Capture the cell that displays the provided text and extract its (X, Y) central coordinate. 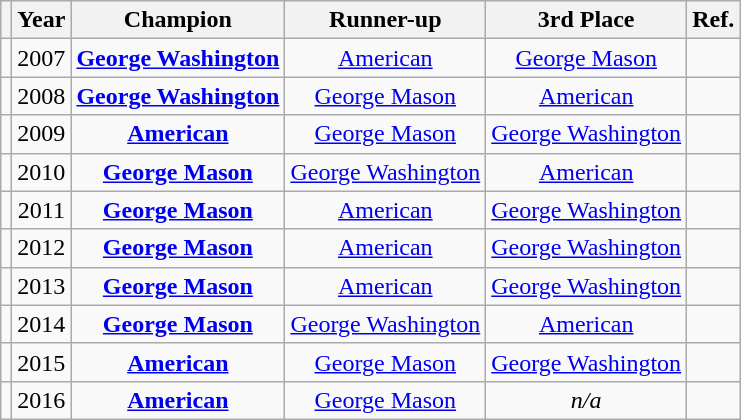
Ref. (714, 20)
2007 (42, 58)
Champion (178, 20)
2010 (42, 172)
n/a (586, 400)
3rd Place (586, 20)
2012 (42, 248)
2013 (42, 286)
Runner-up (386, 20)
2008 (42, 96)
2009 (42, 134)
2014 (42, 324)
2011 (42, 210)
2015 (42, 362)
2016 (42, 400)
Year (42, 20)
